Detect which cell encompasses the target text, then output its (x, y) center coordinate. 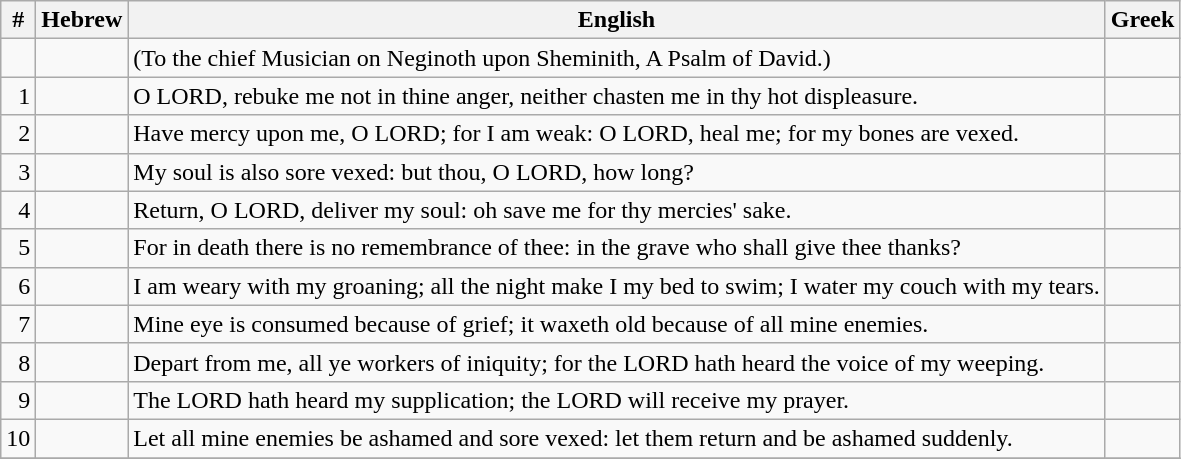
1 (18, 96)
The LORD hath heard my supplication; the LORD will receive my prayer. (617, 400)
10 (18, 438)
English (617, 20)
Mine eye is consumed because of grief; it waxeth old because of all mine enemies. (617, 324)
For in death there is no remembrance of thee: in the grave who shall give thee thanks? (617, 248)
8 (18, 362)
O LORD, rebuke me not in thine anger, neither chasten me in thy hot displeasure. (617, 96)
I am weary with my groaning; all the night make I my bed to swim; I water my couch with my tears. (617, 286)
Hebrew (82, 20)
4 (18, 210)
(To the chief Musician on Neginoth upon Sheminith, A Psalm of David.) (617, 58)
9 (18, 400)
2 (18, 134)
3 (18, 172)
# (18, 20)
Let all mine enemies be ashamed and sore vexed: let them return and be ashamed suddenly. (617, 438)
5 (18, 248)
Return, O LORD, deliver my soul: oh save me for thy mercies' sake. (617, 210)
Have mercy upon me, O LORD; for I am weak: O LORD, heal me; for my bones are vexed. (617, 134)
My soul is also sore vexed: but thou, O LORD, how long? (617, 172)
Depart from me, all ye workers of iniquity; for the LORD hath heard the voice of my weeping. (617, 362)
6 (18, 286)
7 (18, 324)
Greek (1142, 20)
